For the text-containing cell, return its midpoint in [X, Y] coordinate format. 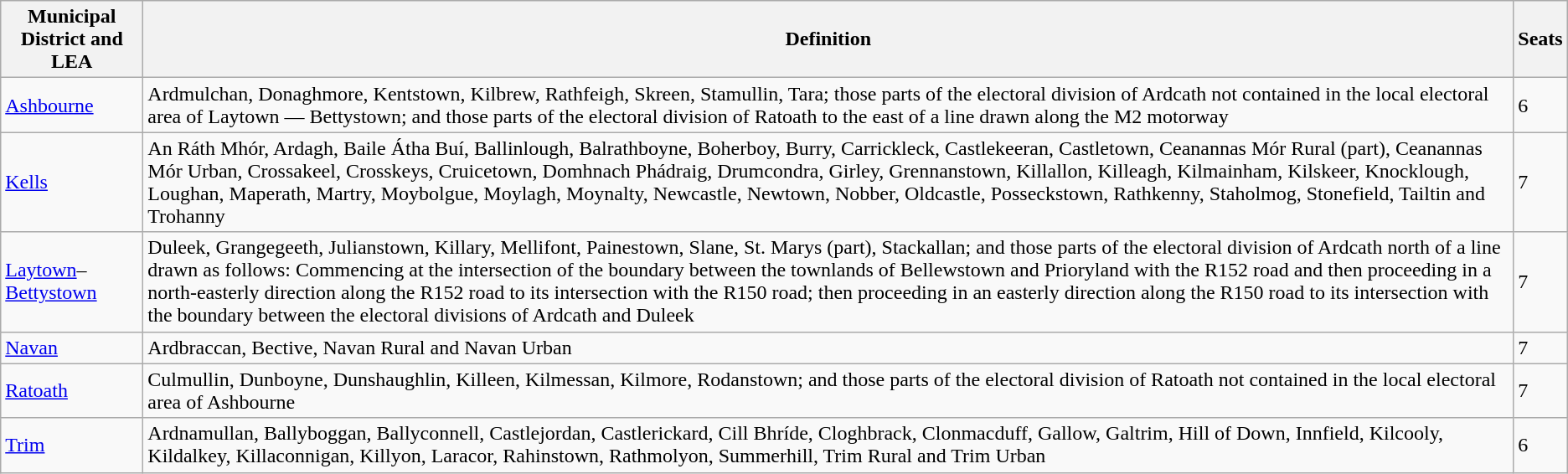
Navan [72, 348]
Ardbraccan, Bective, Navan Rural and Navan Urban [828, 348]
Laytown–Bettystown [72, 281]
Ashbourne [72, 106]
Kells [72, 183]
Trim [72, 446]
Definition [828, 39]
Seats [1540, 39]
Municipal District and LEA [72, 39]
Ratoath [72, 390]
